Return the [x, y] coordinate for the center point of the cell that contains the specified text.  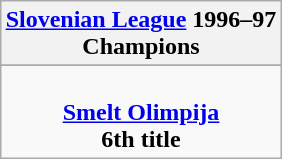
Slovenian League 1996–97Champions [141, 34]
Smelt Olimpija6th title [141, 112]
